From the cell containing the given text, extract its center point as [X, Y] coordinate. 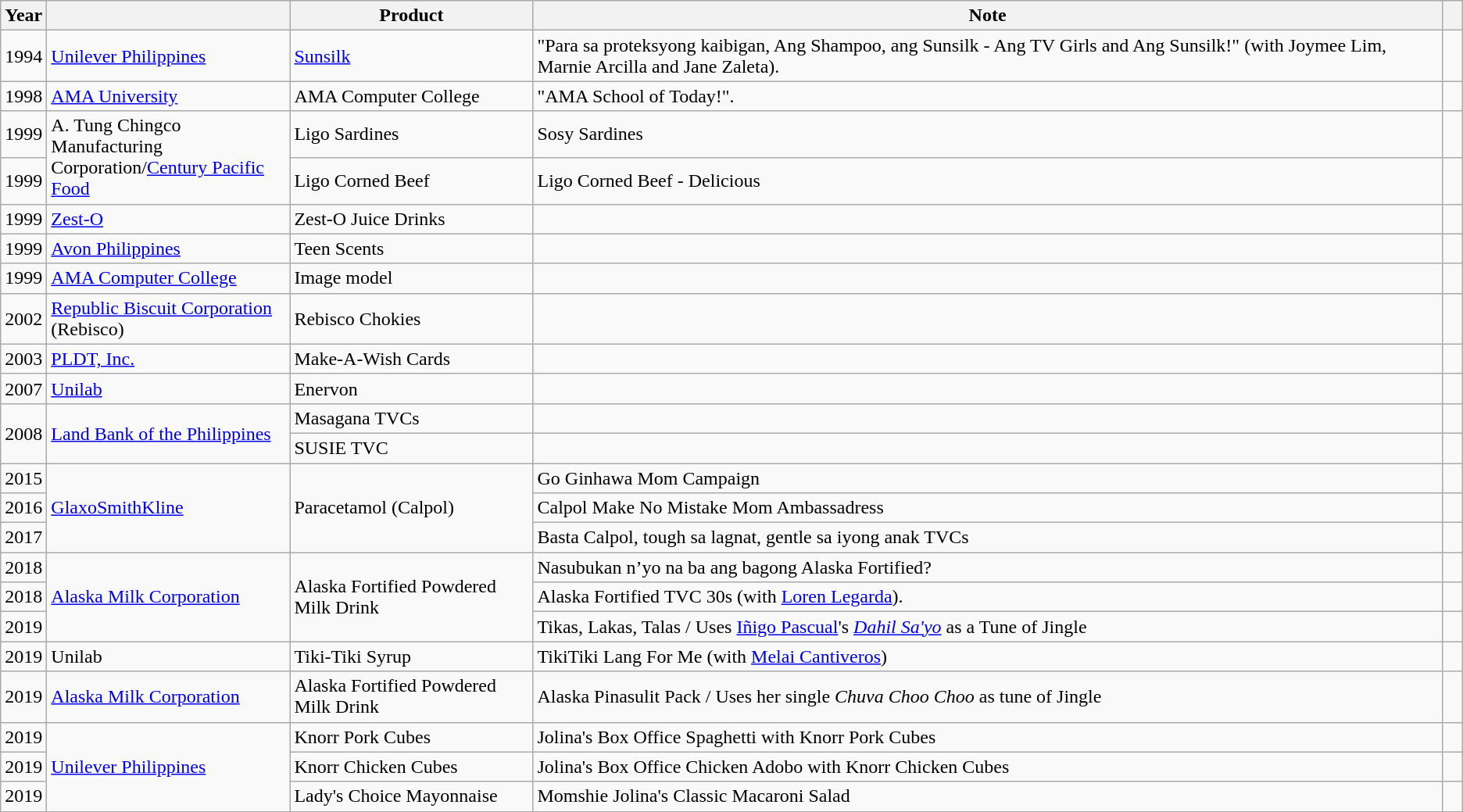
2016 [23, 508]
Jolina's Box Office Chicken Adobo with Knorr Chicken Cubes [988, 767]
"Para sa proteksyong kaibigan, Ang Shampoo, ang Sunsilk - Ang TV Girls and Ang Sunsilk!" (with Joymee Lim, Marnie Arcilla and Jane Zaleta). [988, 56]
Knorr Chicken Cubes [411, 767]
SUSIE TVC [411, 448]
Zest-O [169, 219]
Avon Philippines [169, 249]
Knorr Pork Cubes [411, 737]
TikiTiki Lang For Me (with Melai Cantiveros) [988, 656]
Ligo Corned Beef [411, 181]
Basta Calpol, tough sa lagnat, gentle sa iyong anak TVCs [988, 538]
Tikas, Lakas, Talas / Uses Iñigo Pascual's Dahil Sa'yo as a Tune of Jingle [988, 627]
Momshie Jolina's Classic Macaroni Salad [988, 796]
2015 [23, 478]
Republic Biscuit Corporation (Rebisco) [169, 319]
Product [411, 16]
Nasubukan n’yo na ba ang bagong Alaska Fortified? [988, 567]
Go Ginhawa Mom Campaign [988, 478]
Alaska Pinasulit Pack / Uses her single Chuva Choo Choo as tune of Jingle [988, 697]
A. Tung Chingco Manufacturing Corporation/Century Pacific Food [169, 158]
PLDT, Inc. [169, 359]
2002 [23, 319]
2007 [23, 388]
2017 [23, 538]
Ligo Sardines [411, 134]
Lady's Choice Mayonnaise [411, 796]
Enervon [411, 388]
Year [23, 16]
GlaxoSmithKline [169, 507]
2003 [23, 359]
1998 [23, 96]
Ligo Corned Beef - Delicious [988, 181]
Image model [411, 278]
Rebisco Chokies [411, 319]
Masagana TVCs [411, 418]
Paracetamol (Calpol) [411, 507]
Sosy Sardines [988, 134]
Note [988, 16]
"AMA School of Today!". [988, 96]
Teen Scents [411, 249]
Jolina's Box Office Spaghetti with Knorr Pork Cubes [988, 737]
1994 [23, 56]
Sunsilk [411, 56]
Calpol Make No Mistake Mom Ambassadress [988, 508]
AMA University [169, 96]
Zest-O Juice Drinks [411, 219]
Tiki-Tiki Syrup [411, 656]
Land Bank of the Philippines [169, 433]
Alaska Fortified TVC 30s (with Loren Legarda). [988, 597]
Make-A-Wish Cards [411, 359]
2008 [23, 433]
